Locate the cell with the specified text and output its [x, y] center coordinate. 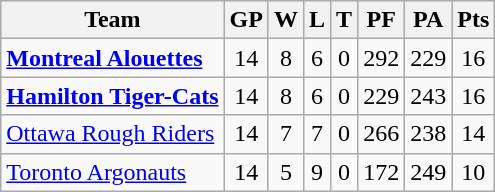
10 [474, 172]
PA [428, 20]
238 [428, 134]
W [286, 20]
172 [382, 172]
Montreal Alouettes [112, 58]
5 [286, 172]
Hamilton Tiger-Cats [112, 96]
249 [428, 172]
9 [316, 172]
Toronto Argonauts [112, 172]
243 [428, 96]
292 [382, 58]
Ottawa Rough Riders [112, 134]
PF [382, 20]
T [344, 20]
266 [382, 134]
GP [246, 20]
L [316, 20]
Pts [474, 20]
Team [112, 20]
